Find where the given text appears and provide that cell's center as [X, Y] coordinate. 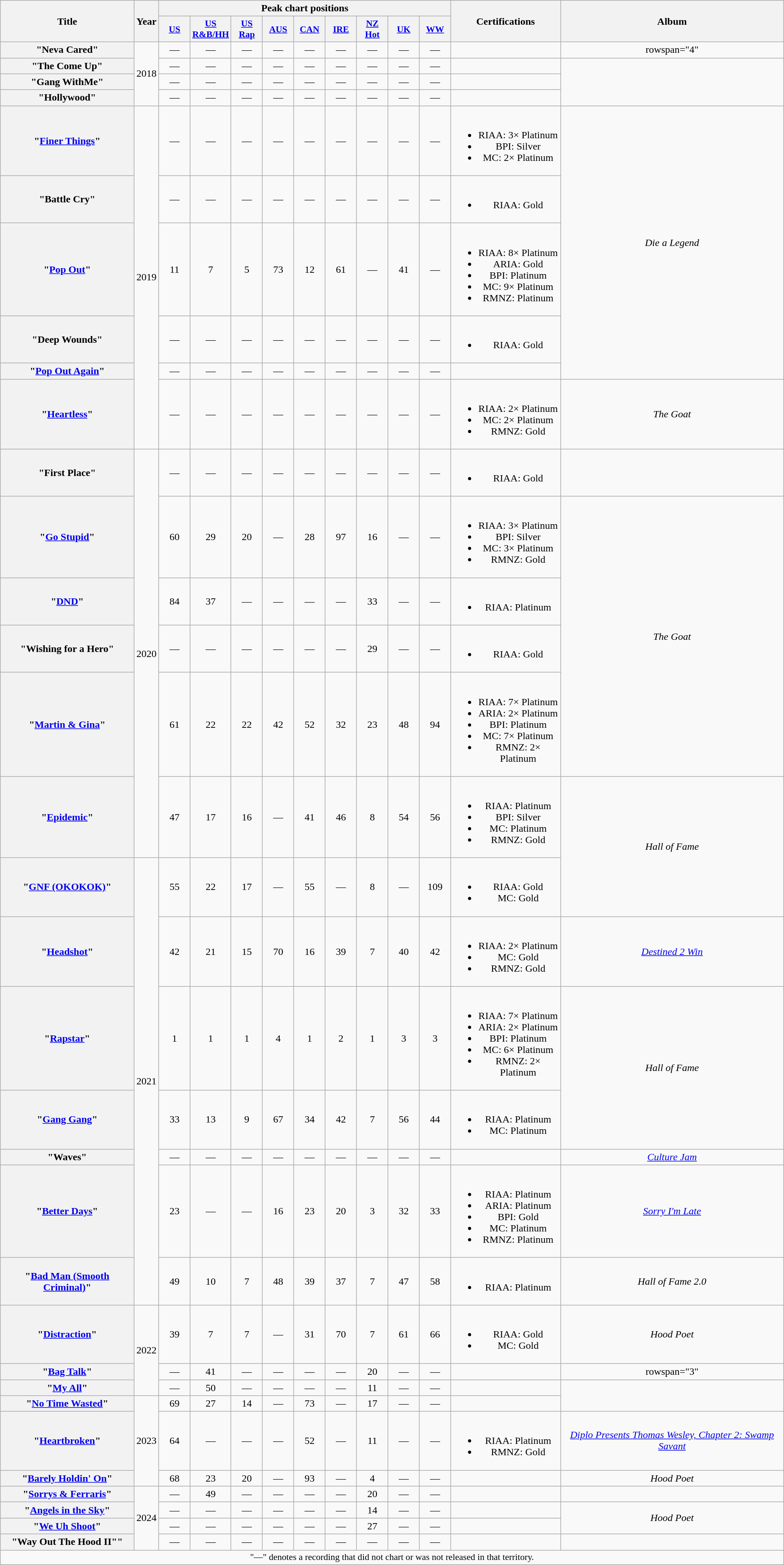
"Waves" [67, 1157]
67 [278, 1120]
Hall of Fame 2.0 [672, 1281]
34 [310, 1120]
"Deep Wounds" [67, 339]
"First Place" [67, 473]
"Distraction" [67, 1334]
69 [174, 1404]
"Martin & Gina" [67, 724]
Album [672, 21]
"Epidemic" [67, 817]
"Heartless" [67, 414]
RIAA: 2× PlatinumMC: GoldRMNZ: Gold [505, 951]
RIAA: 7× PlatinumARIA: 2× PlatinumBPI: PlatinumMC: 7× PlatinumRMNZ: 2× Platinum [505, 724]
Die a Legend [672, 242]
RIAA: PlatinumBPI: SilverMC: PlatinumRMNZ: Gold [505, 817]
"Battle Cry" [67, 199]
"Headshot" [67, 951]
CAN [310, 29]
"No Time Wasted" [67, 1404]
Year [147, 21]
2023 [147, 1441]
"Pop Out Again" [67, 371]
RIAA: PlatinumMC: Platinum [505, 1120]
Destined 2 Win [672, 951]
109 [435, 887]
44 [435, 1120]
"Finer Things" [67, 141]
NZHot [373, 29]
"Better Days" [67, 1211]
54 [404, 817]
2 [341, 1038]
"Pop Out" [67, 269]
60 [174, 537]
21 [211, 951]
58 [435, 1281]
2021 [147, 1081]
USR&B/HH [211, 29]
"Wishing for a Hero" [67, 649]
28 [310, 537]
94 [435, 724]
rowspan="4" [672, 50]
"Barely Holdin' On" [67, 1478]
"Heartbroken" [67, 1441]
RIAA: 2× PlatinumMC: 2× PlatinumRMNZ: Gold [505, 414]
Title [67, 21]
15 [247, 951]
13 [211, 1120]
"DND" [67, 602]
"Sorrys & Ferraris" [67, 1494]
2024 [147, 1518]
93 [310, 1478]
RIAA: PlatinumARIA: PlatinumBPI: GoldMC: PlatinumRMNZ: Platinum [505, 1211]
"GNF (OKOKOK)" [67, 887]
US [174, 29]
9 [247, 1120]
WW [435, 29]
Diplo Presents Thomas Wesley, Chapter 2: Swamp Savant [672, 1441]
AUS [278, 29]
12 [310, 269]
USRap [247, 29]
Peak chart positions [305, 8]
31 [310, 1334]
66 [435, 1334]
UK [404, 29]
68 [174, 1478]
"Gang Gang" [67, 1120]
50 [211, 1387]
Culture Jam [672, 1157]
IRE [341, 29]
2020 [147, 654]
"Angels in the Sky" [67, 1510]
"Rapstar" [67, 1038]
"—" denotes a recording that did not chart or was not released in that territory. [392, 1557]
84 [174, 602]
rowspan="3" [672, 1371]
"Hollywood" [67, 98]
2022 [147, 1350]
"Bad Man (Smooth Criminal)" [67, 1281]
RIAA: PlatinumRMNZ: Gold [505, 1441]
Certifications [505, 21]
"Neva Cared" [67, 50]
"Way Out The Hood II"" [67, 1542]
"Go Stupid" [67, 537]
RIAA: 7× PlatinumARIA: 2× PlatinumBPI: PlatinumMC: 6× PlatinumRMNZ: 2× Platinum [505, 1038]
97 [341, 537]
2019 [147, 277]
40 [404, 951]
"Gang WithMe" [67, 82]
64 [174, 1441]
5 [247, 269]
"We Uh Shoot" [67, 1526]
"Bag Talk" [67, 1371]
Sorry I'm Late [672, 1211]
46 [341, 817]
RIAA: 3× PlatinumBPI: SilverMC: 2× Platinum [505, 141]
RIAA: 3× PlatinumBPI: SilverMC: 3× PlatinumRMNZ: Gold [505, 537]
RIAA: 8× PlatinumARIA: GoldBPI: PlatinumMC: 9× PlatinumRMNZ: Platinum [505, 269]
2018 [147, 74]
"My All" [67, 1387]
"The Come Up" [67, 66]
10 [211, 1281]
